Determine the [x, y] coordinate at the center of the cell enclosing the given text.  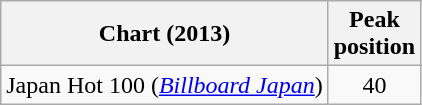
40 [374, 85]
Chart (2013) [164, 34]
Peakposition [374, 34]
Japan Hot 100 (Billboard Japan) [164, 85]
